Pinpoint the cell where the given text exists, returning its (X, Y) midpoint coordinate. 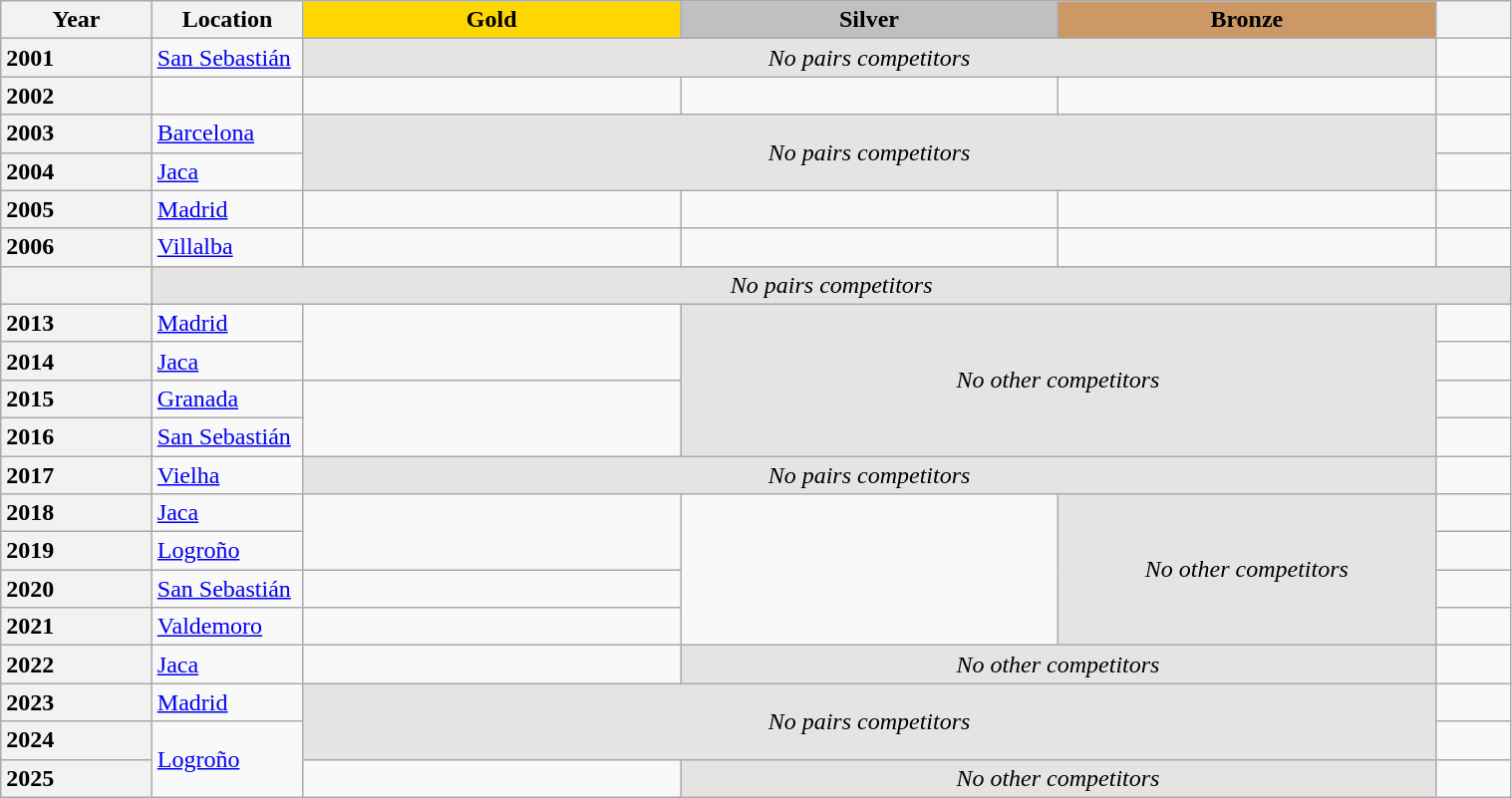
Valdemoro (227, 627)
2025 (77, 778)
Villalba (227, 247)
2003 (77, 133)
2001 (77, 58)
2024 (77, 740)
Location (227, 20)
2015 (77, 399)
Year (77, 20)
2023 (77, 702)
Gold (492, 20)
2022 (77, 665)
2020 (77, 589)
2014 (77, 361)
2005 (77, 209)
Bronze (1246, 20)
Silver (869, 20)
2006 (77, 247)
Barcelona (227, 133)
Vielha (227, 475)
2017 (77, 475)
2016 (77, 436)
2013 (77, 323)
2021 (77, 627)
2019 (77, 551)
Granada (227, 399)
2004 (77, 171)
2002 (77, 96)
2018 (77, 513)
